Detect which cell encompasses the target text, then output its [x, y] center coordinate. 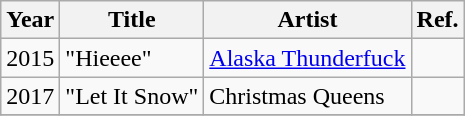
Artist [308, 20]
Alaska Thunderfuck [308, 58]
2015 [30, 58]
Christmas Queens [308, 96]
Ref. [438, 20]
"Hieeee" [132, 58]
"Let It Snow" [132, 96]
2017 [30, 96]
Year [30, 20]
Title [132, 20]
